Detect which cell encompasses the target text, then output its (X, Y) center coordinate. 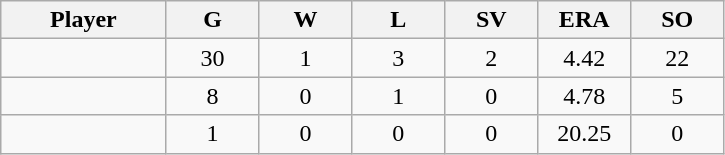
5 (678, 96)
8 (212, 96)
G (212, 20)
4.78 (584, 96)
Player (84, 20)
SO (678, 20)
3 (398, 58)
4.42 (584, 58)
L (398, 20)
22 (678, 58)
SV (492, 20)
2 (492, 58)
W (306, 20)
ERA (584, 20)
30 (212, 58)
20.25 (584, 134)
